Pinpoint the cell where the given text exists, returning its [X, Y] midpoint coordinate. 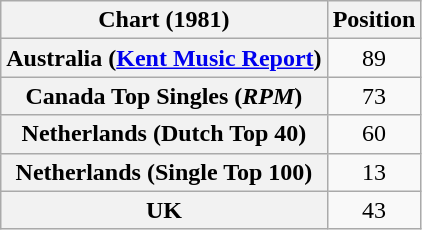
Chart (1981) [164, 20]
Position [374, 20]
Netherlands (Single Top 100) [164, 172]
73 [374, 96]
89 [374, 58]
Canada Top Singles (RPM) [164, 96]
60 [374, 134]
43 [374, 210]
UK [164, 210]
Netherlands (Dutch Top 40) [164, 134]
13 [374, 172]
Australia (Kent Music Report) [164, 58]
